Detect which cell encompasses the target text, then output its [X, Y] center coordinate. 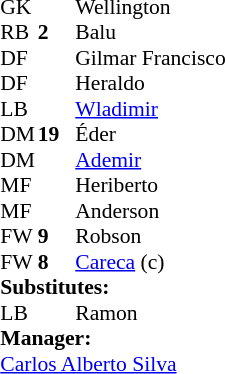
Ademir [150, 160]
2 [57, 33]
Balu [150, 33]
Robson [150, 237]
Substitutes: [112, 287]
Gilmar Francisco [150, 58]
Heraldo [150, 83]
Éder [150, 135]
Ramon [150, 313]
19 [57, 135]
9 [57, 237]
8 [57, 262]
Careca (c) [150, 262]
Heriberto [150, 185]
RB [19, 33]
Anderson [150, 211]
Wladimir [150, 109]
Manager: [112, 339]
